Find where the given text appears and provide that cell's center as [x, y] coordinate. 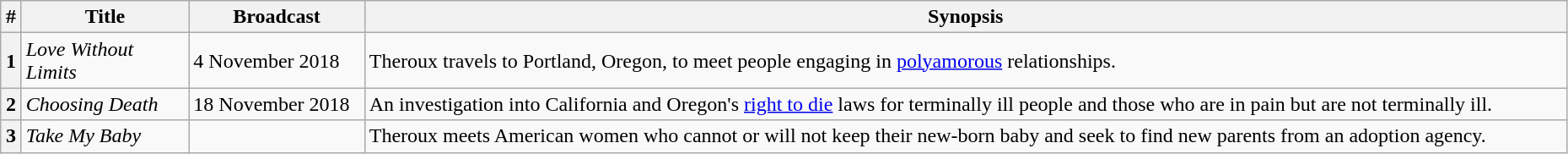
Choosing Death [105, 104]
Theroux travels to Portland, Oregon, to meet people engaging in polyamorous relationships. [965, 61]
# [11, 17]
3 [11, 136]
Love Without Limits [105, 61]
18 November 2018 [277, 104]
Synopsis [965, 17]
Theroux meets American women who cannot or will not keep their new-born baby and seek to find new parents from an adoption agency. [965, 136]
4 November 2018 [277, 61]
1 [11, 61]
2 [11, 104]
Take My Baby [105, 136]
Broadcast [277, 17]
An investigation into California and Oregon's right to die laws for terminally ill people and those who are in pain but are not terminally ill. [965, 104]
Title [105, 17]
